Scan for the cell matching the given text and deliver its [x, y] coordinate at center. 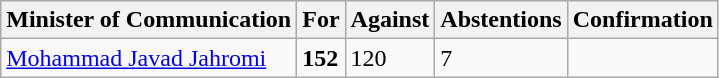
For [321, 20]
152 [321, 58]
7 [501, 58]
Confirmation [642, 20]
Abstentions [501, 20]
Minister of Communication [149, 20]
Mohammad Javad Jahromi [149, 58]
Against [390, 20]
120 [390, 58]
